Extract the [x, y] coordinate from the center of the cell holding the provided text.  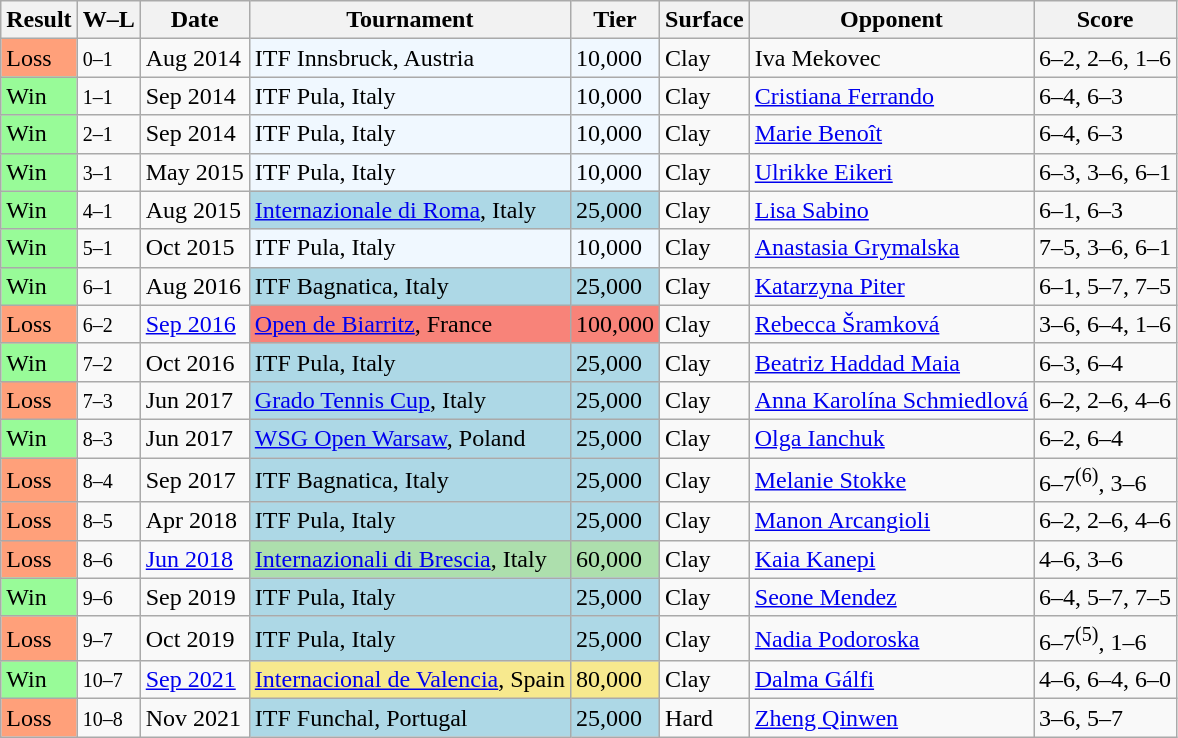
Anastasia Grymalska [891, 248]
WSG Open Warsaw, Poland [410, 438]
Cristiana Ferrando [891, 96]
Kaia Kanepi [891, 559]
6–7(5), 1–6 [1106, 638]
4–6, 6–4, 6–0 [1106, 680]
Sep 2016 [194, 324]
Sep 2019 [194, 597]
100,000 [614, 324]
1–1 [108, 96]
Aug 2014 [194, 58]
8–4 [108, 480]
Tier [614, 20]
6–2 [108, 324]
Zheng Qinwen [891, 718]
6–1, 5–7, 7–5 [1106, 286]
Seone Mendez [891, 597]
Internazionali di Brescia, Italy [410, 559]
Olga Ianchuk [891, 438]
Ulrikke Eikeri [891, 172]
Apr 2018 [194, 521]
4–1 [108, 210]
6–1 [108, 286]
9–6 [108, 597]
6–4, 5–7, 7–5 [1106, 597]
Oct 2016 [194, 362]
Rebecca Šramková [891, 324]
8–5 [108, 521]
Melanie Stokke [891, 480]
60,000 [614, 559]
Manon Arcangioli [891, 521]
Score [1106, 20]
Sep 2021 [194, 680]
7–3 [108, 400]
3–6, 5–7 [1106, 718]
Beatriz Haddad Maia [891, 362]
10–8 [108, 718]
Oct 2015 [194, 248]
Lisa Sabino [891, 210]
6–1, 6–3 [1106, 210]
W–L [108, 20]
Sep 2017 [194, 480]
80,000 [614, 680]
Aug 2016 [194, 286]
Dalma Gálfi [891, 680]
Aug 2015 [194, 210]
Nov 2021 [194, 718]
Jun 2018 [194, 559]
6–2, 6–4 [1106, 438]
4–6, 3–6 [1106, 559]
Date [194, 20]
5–1 [108, 248]
Anna Karolína Schmiedlová [891, 400]
Hard [705, 718]
Marie Benoît [891, 134]
Iva Mekovec [891, 58]
Surface [705, 20]
8–6 [108, 559]
ITF Funchal, Portugal [410, 718]
7–2 [108, 362]
10–7 [108, 680]
6–3, 6–4 [1106, 362]
Tournament [410, 20]
2–1 [108, 134]
Grado Tennis Cup, Italy [410, 400]
Nadia Podoroska [891, 638]
7–5, 3–6, 6–1 [1106, 248]
Internacional de Valencia, Spain [410, 680]
9–7 [108, 638]
Opponent [891, 20]
Result [39, 20]
3–6, 6–4, 1–6 [1106, 324]
6–3, 3–6, 6–1 [1106, 172]
Oct 2019 [194, 638]
8–3 [108, 438]
Internazionale di Roma, Italy [410, 210]
Katarzyna Piter [891, 286]
0–1 [108, 58]
6–7(6), 3–6 [1106, 480]
6–2, 2–6, 1–6 [1106, 58]
ITF Innsbruck, Austria [410, 58]
Open de Biarritz, France [410, 324]
3–1 [108, 172]
May 2015 [194, 172]
